Scan for the cell matching the given text and deliver its (X, Y) coordinate at center. 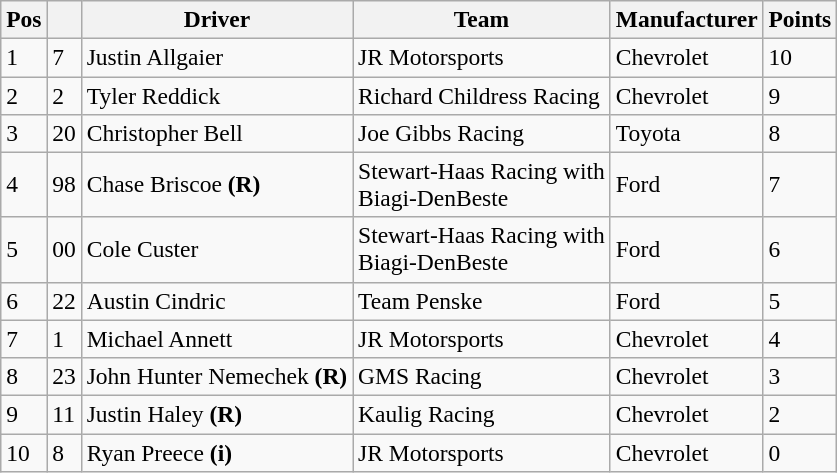
Team Penske (482, 301)
Justin Haley (R) (216, 414)
Chase Briscoe (R) (216, 184)
22 (64, 301)
Team (482, 19)
GMS Racing (482, 376)
11 (64, 414)
23 (64, 376)
Points (800, 19)
Driver (216, 19)
Cole Custer (216, 250)
Manufacturer (686, 19)
Richard Childress Racing (482, 95)
Ryan Preece (i) (216, 452)
Christopher Bell (216, 133)
Toyota (686, 133)
00 (64, 250)
John Hunter Nemechek (R) (216, 376)
Pos (24, 19)
Joe Gibbs Racing (482, 133)
Austin Cindric (216, 301)
0 (800, 452)
98 (64, 184)
20 (64, 133)
Tyler Reddick (216, 95)
Michael Annett (216, 339)
Kaulig Racing (482, 414)
Justin Allgaier (216, 57)
